Determine the [X, Y] coordinate at the center of the cell enclosing the given text.  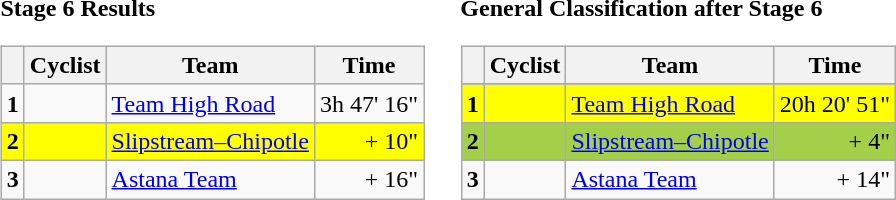
3h 47' 16" [368, 103]
+ 16" [368, 179]
20h 20' 51" [834, 103]
+ 10" [368, 141]
+ 14" [834, 179]
+ 4" [834, 141]
